Return [x, y] of the center of cell containing provided text 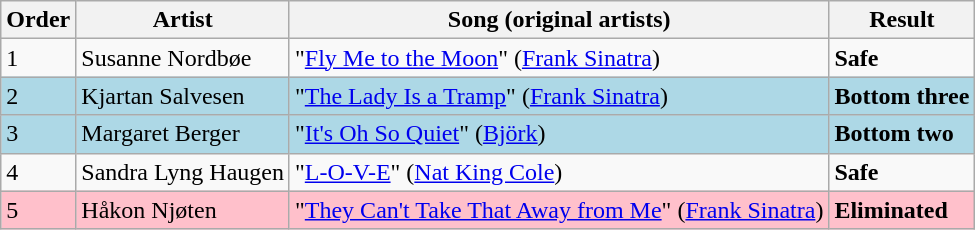
Margaret Berger [183, 134]
2 [38, 96]
4 [38, 172]
3 [38, 134]
Håkon Njøten [183, 210]
"L-O-V-E" (Nat King Cole) [558, 172]
5 [38, 210]
Result [902, 20]
Bottom two [902, 134]
"They Can't Take That Away from Me" (Frank Sinatra) [558, 210]
Eliminated [902, 210]
Sandra Lyng Haugen [183, 172]
1 [38, 58]
Artist [183, 20]
Kjartan Salvesen [183, 96]
"It's Oh So Quiet" (Björk) [558, 134]
"Fly Me to the Moon" (Frank Sinatra) [558, 58]
Bottom three [902, 96]
Song (original artists) [558, 20]
Order [38, 20]
"The Lady Is a Tramp" (Frank Sinatra) [558, 96]
Susanne Nordbøe [183, 58]
